Search for the cell housing the specified text and yield its (x, y) center coordinate. 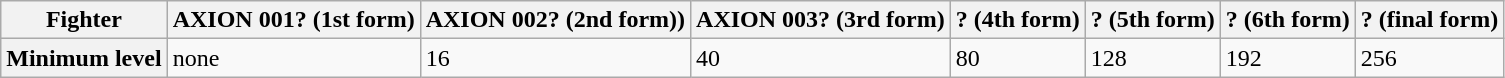
? (5th form) (1152, 20)
none (294, 58)
192 (1288, 58)
AXION 003? (3rd form) (821, 20)
40 (821, 58)
? (6th form) (1288, 20)
AXION 002? (2nd form)) (555, 20)
Fighter (84, 20)
Minimum level (84, 58)
256 (1429, 58)
16 (555, 58)
128 (1152, 58)
AXION 001? (1st form) (294, 20)
? (final form) (1429, 20)
80 (1018, 58)
? (4th form) (1018, 20)
